Pinpoint the cell where the given text exists, returning its [x, y] midpoint coordinate. 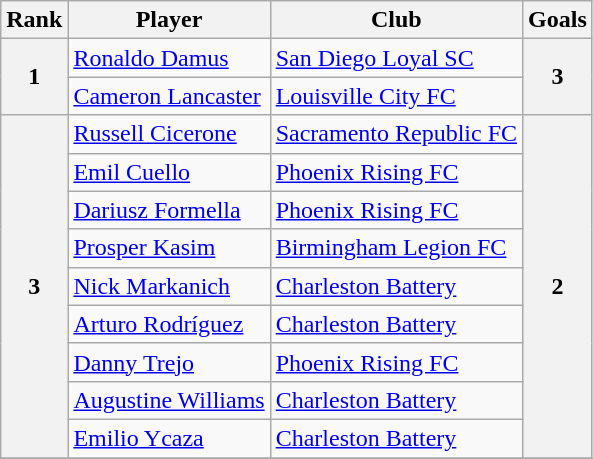
Arturo Rodríguez [169, 324]
Louisville City FC [396, 96]
Club [396, 20]
Sacramento Republic FC [396, 134]
Ronaldo Damus [169, 58]
Prosper Kasim [169, 248]
Dariusz Formella [169, 210]
San Diego Loyal SC [396, 58]
Danny Trejo [169, 362]
Rank [34, 20]
Russell Cicerone [169, 134]
Augustine Williams [169, 400]
Emilio Ycaza [169, 438]
1 [34, 77]
Goals [558, 20]
Cameron Lancaster [169, 96]
Emil Cuello [169, 172]
Player [169, 20]
Birmingham Legion FC [396, 248]
Nick Markanich [169, 286]
2 [558, 286]
